Capture the cell that displays the provided text and extract its [X, Y] central coordinate. 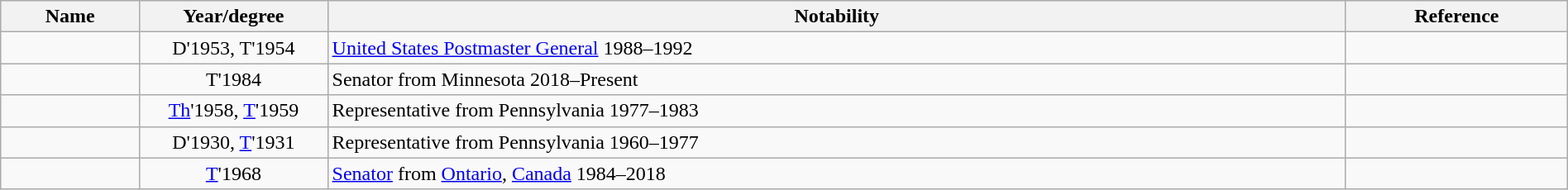
D'1953, T'1954 [233, 48]
Senator from Minnesota 2018–Present [837, 79]
Notability [837, 17]
Th'1958, T'1959 [233, 111]
D'1930, T'1931 [233, 142]
Year/degree [233, 17]
T'1968 [233, 173]
United States Postmaster General 1988–1992 [837, 48]
T'1984 [233, 79]
Representative from Pennsylvania 1977–1983 [837, 111]
Reference [1456, 17]
Name [70, 17]
Representative from Pennsylvania 1960–1977 [837, 142]
Senator from Ontario, Canada 1984–2018 [837, 173]
